Capture the cell that displays the provided text and extract its (x, y) central coordinate. 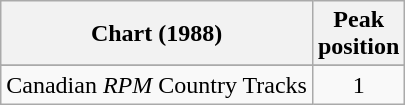
Canadian RPM Country Tracks (157, 85)
Chart (1988) (157, 34)
1 (358, 85)
Peakposition (358, 34)
